Capture the cell that displays the provided text and extract its [x, y] central coordinate. 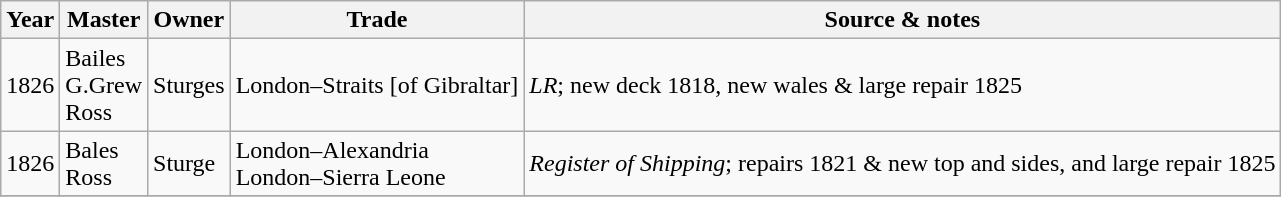
Register of Shipping; repairs 1821 & new top and sides, and large repair 1825 [902, 164]
Owner [190, 20]
Sturge [190, 164]
Trade [377, 20]
Year [30, 20]
Master [104, 20]
London–AlexandriaLondon–Sierra Leone [377, 164]
BalesRoss [104, 164]
London–Straits [of Gibraltar] [377, 85]
LR; new deck 1818, new wales & large repair 1825 [902, 85]
Sturges [190, 85]
BailesG.GrewRoss [104, 85]
Source & notes [902, 20]
